Return the (X, Y) coordinate for the center point of the cell that contains the specified text.  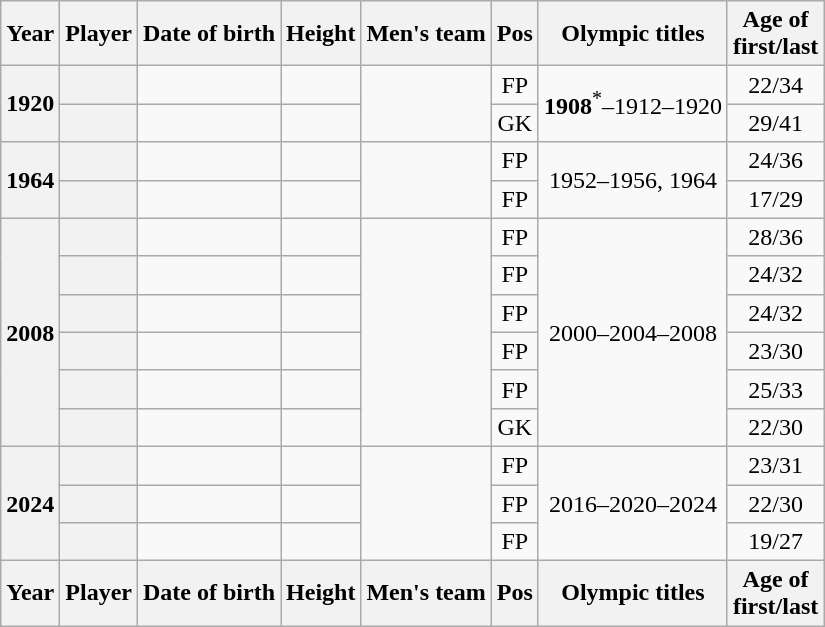
2024 (30, 503)
1908*–1912–1920 (632, 104)
19/27 (775, 542)
22/34 (775, 85)
23/30 (775, 351)
2008 (30, 332)
28/36 (775, 237)
1952–1956, 1964 (632, 180)
25/33 (775, 389)
1920 (30, 104)
2016–2020–2024 (632, 503)
24/36 (775, 161)
17/29 (775, 199)
1964 (30, 180)
2000–2004–2008 (632, 332)
23/31 (775, 465)
29/41 (775, 123)
